Return the [X, Y] coordinate for the center point of the cell that contains the specified text.  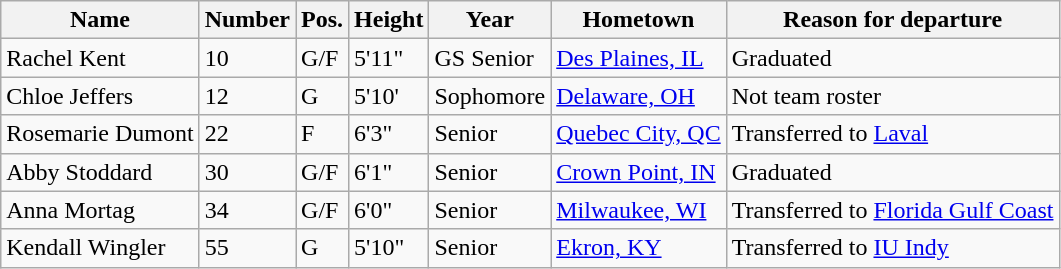
Pos. [322, 20]
Not team roster [892, 96]
Milwaukee, WI [638, 210]
5'10' [389, 96]
Rosemarie Dumont [100, 134]
Abby Stoddard [100, 172]
Name [100, 20]
Kendall Wingler [100, 248]
12 [247, 96]
10 [247, 58]
Reason for departure [892, 20]
6'3" [389, 134]
Chloe Jeffers [100, 96]
5'11" [389, 58]
5'10" [389, 248]
Rachel Kent [100, 58]
Transferred to Laval [892, 134]
6'0" [389, 210]
Transferred to IU Indy [892, 248]
Year [490, 20]
34 [247, 210]
Crown Point, IN [638, 172]
GS Senior [490, 58]
Ekron, KY [638, 248]
Delaware, OH [638, 96]
22 [247, 134]
Height [389, 20]
55 [247, 248]
Sophomore [490, 96]
Anna Mortag [100, 210]
Des Plaines, IL [638, 58]
30 [247, 172]
6'1" [389, 172]
Transferred to Florida Gulf Coast [892, 210]
F [322, 134]
Number [247, 20]
Quebec City, QC [638, 134]
Hometown [638, 20]
